Extract the (x, y) coordinate from the center of the cell holding the provided text.  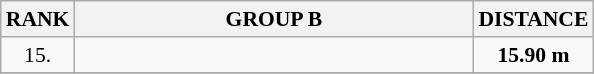
RANK (38, 19)
15. (38, 55)
DISTANCE (533, 19)
15.90 m (533, 55)
GROUP B (274, 19)
